Return (x, y) of the center of cell containing provided text 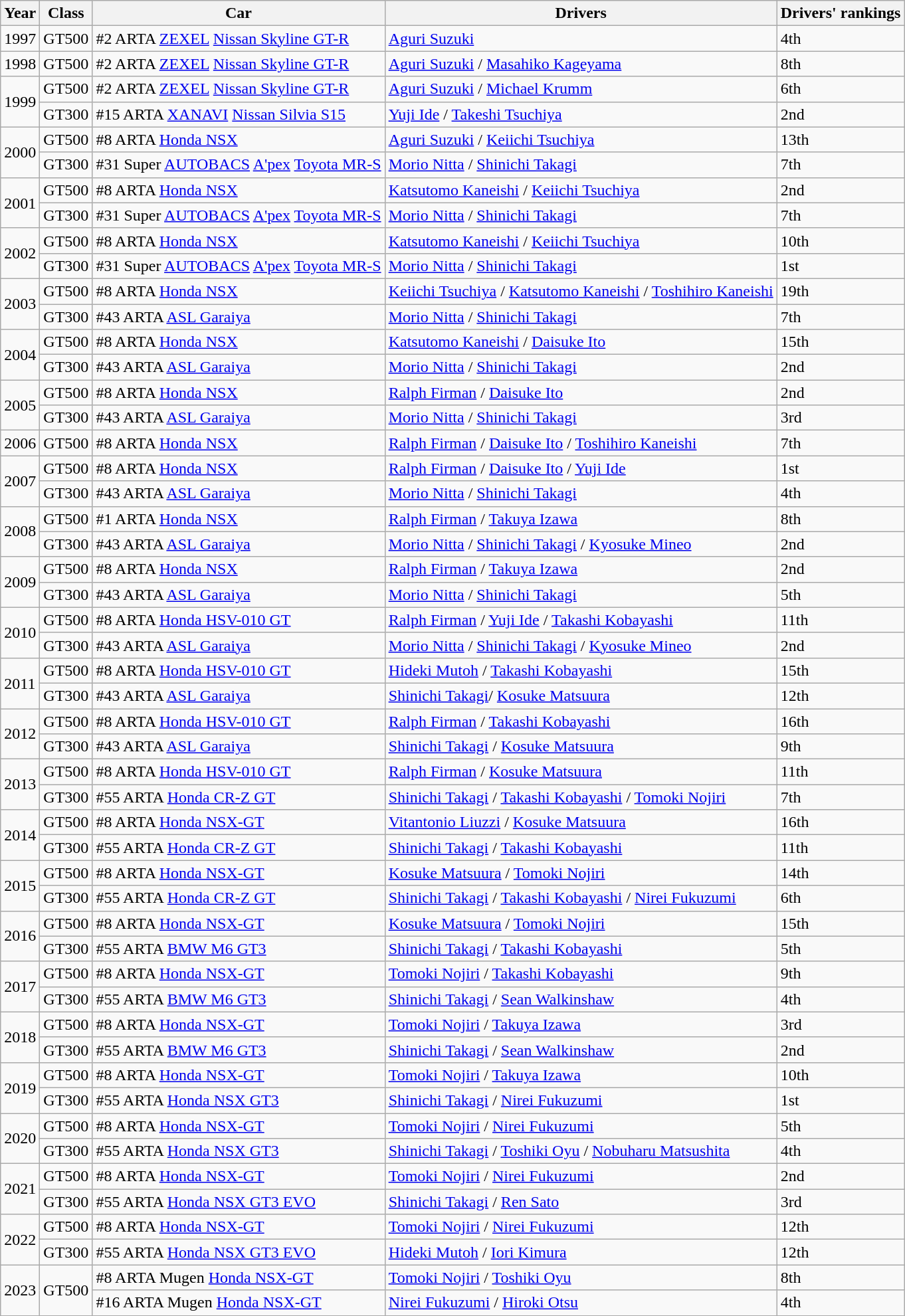
Aguri Suzuki (581, 39)
2008 (20, 531)
2006 (20, 443)
2000 (20, 152)
Keiichi Tsuchiya / Katsutomo Kaneishi / Toshihiro Kaneishi (581, 291)
Aguri Suzuki / Masahiko Kageyama (581, 64)
Hideki Mutoh / Iori Kimura (581, 1252)
2007 (20, 481)
13th (841, 140)
Yuji Ide / Takeshi Tsuchiya (581, 114)
2020 (20, 1139)
Ralph Firman / Kosuke Matsuura (581, 772)
2022 (20, 1240)
Nirei Fukuzumi / Hiroki Otsu (581, 1303)
2011 (20, 683)
Year (20, 13)
Aguri Suzuki / Michael Krumm (581, 89)
Tomoki Nojiri / Takashi Kobayashi (581, 974)
1997 (20, 39)
Hideki Mutoh / Takashi Kobayashi (581, 670)
Shinichi Takagi / Toshiki Oyu / Nobuharu Matsushita (581, 1151)
Aguri Suzuki / Keiichi Tsuchiya (581, 140)
2021 (20, 1189)
2003 (20, 304)
1999 (20, 102)
2009 (20, 582)
#16 ARTA Mugen Honda NSX-GT (239, 1303)
Tomoki Nojiri / Toshiki Oyu (581, 1277)
Shinichi Takagi / Takashi Kobayashi / Nirei Fukuzumi (581, 898)
Shinichi Takagi/ Kosuke Matsuura (581, 696)
Ralph Firman / Daisuke Ito / Yuji Ide (581, 468)
#8 ARTA Mugen Honda NSX-GT (239, 1277)
2005 (20, 405)
Class (66, 13)
Ralph Firman / Takashi Kobayashi (581, 721)
2010 (20, 632)
2023 (20, 1290)
Shinichi Takagi / Kosuke Matsuura (581, 747)
19th (841, 291)
2004 (20, 355)
2012 (20, 733)
2001 (20, 203)
Car (239, 13)
Ralph Firman / Yuji Ide / Takashi Kobayashi (581, 620)
2013 (20, 785)
Ralph Firman / Daisuke Ito (581, 393)
1998 (20, 64)
Katsutomo Kaneishi / Daisuke Ito (581, 342)
2017 (20, 987)
#1 ARTA Honda NSX (239, 519)
2015 (20, 886)
Shinichi Takagi / Takashi Kobayashi / Tomoki Nojiri (581, 797)
Shinichi Takagi / Nirei Fukuzumi (581, 1100)
2018 (20, 1037)
14th (841, 873)
Ralph Firman / Daisuke Ito / Toshihiro Kaneishi (581, 443)
Drivers' rankings (841, 13)
Vitantonio Liuzzi / Kosuke Matsuura (581, 822)
2002 (20, 253)
Drivers (581, 13)
2014 (20, 835)
#15 ARTA XANAVI Nissan Silvia S15 (239, 114)
2016 (20, 936)
Shinichi Takagi / Ren Sato (581, 1202)
2019 (20, 1087)
